Return the (x, y) coordinate for the center point of the cell that contains the specified text.  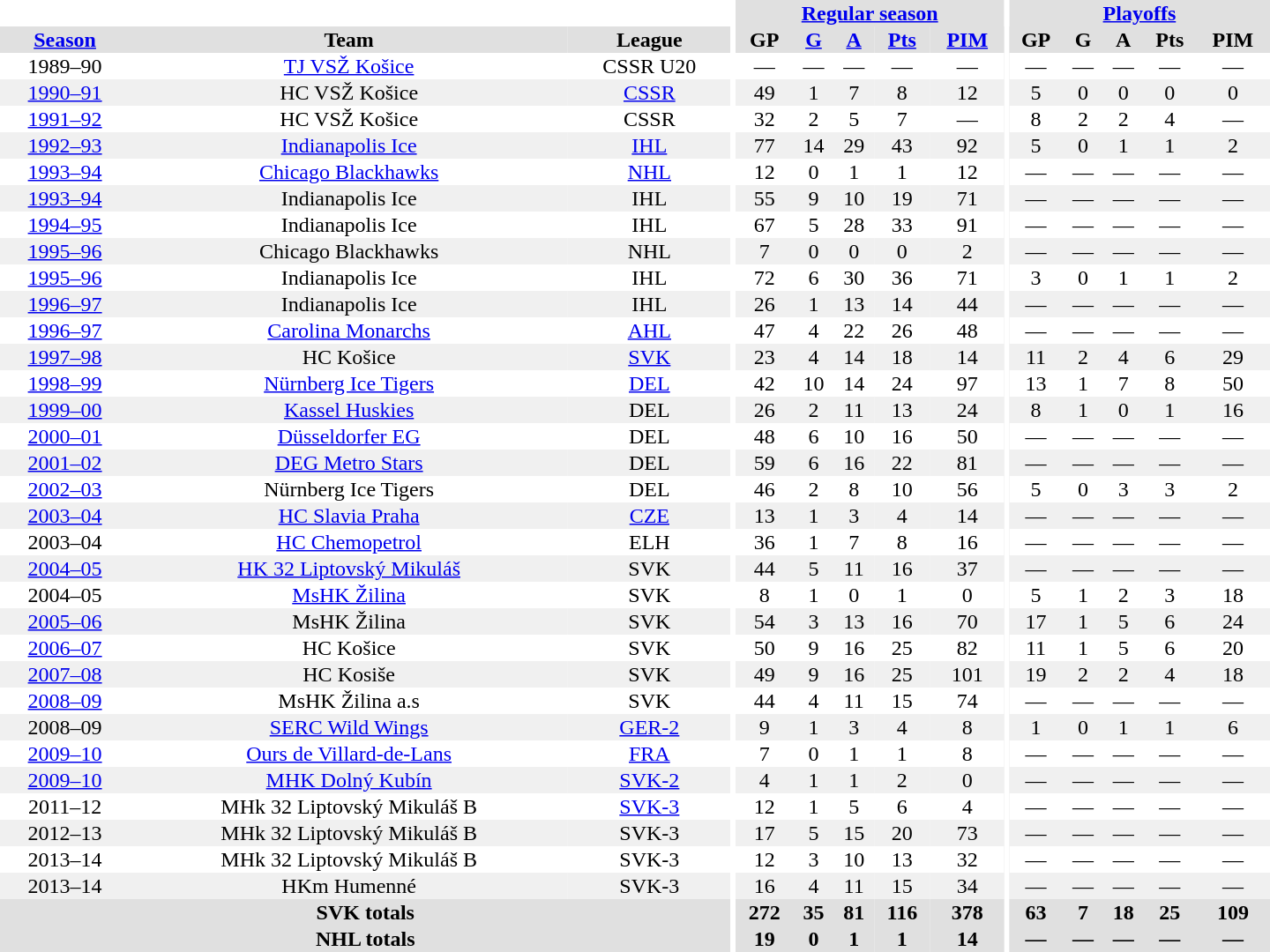
2000–01 (65, 436)
101 (967, 674)
Season (65, 40)
77 (765, 145)
56 (967, 489)
54 (765, 621)
2001–02 (65, 463)
59 (765, 463)
33 (902, 225)
SVK-2 (649, 780)
ELH (649, 542)
2006–07 (65, 648)
1998–99 (65, 383)
Düsseldorfer EG (349, 436)
109 (1233, 912)
FRA (649, 754)
272 (765, 912)
Kassel Huskies (349, 410)
43 (902, 145)
League (649, 40)
55 (765, 198)
2011–12 (65, 807)
Playoffs (1139, 13)
1999–00 (65, 410)
MsHK Žilina a.s (349, 701)
35 (814, 912)
37 (967, 569)
DEG Metro Stars (349, 463)
NHL totals (365, 939)
TJ VSŽ Košice (349, 66)
Carolina Monarchs (349, 331)
2007–08 (65, 674)
CZE (649, 516)
1990–91 (65, 93)
73 (967, 833)
82 (967, 648)
2005–06 (65, 621)
1994–95 (65, 225)
67 (765, 225)
28 (854, 225)
HC Kosiše (349, 674)
1992–93 (65, 145)
70 (967, 621)
92 (967, 145)
116 (902, 912)
91 (967, 225)
HKm Humenné (349, 886)
30 (854, 278)
74 (967, 701)
HC Slavia Praha (349, 516)
1997–98 (65, 357)
Team (349, 40)
97 (967, 383)
HC Chemopetrol (349, 542)
72 (765, 278)
Regular season (870, 13)
SVK totals (365, 912)
46 (765, 489)
HK 32 Liptovský Mikuláš (349, 569)
378 (967, 912)
CSSR U20 (649, 66)
GER-2 (649, 727)
1991–92 (65, 119)
AHL (649, 331)
2002–03 (65, 489)
47 (765, 331)
23 (765, 357)
63 (1035, 912)
Ours de Villard-de-Lans (349, 754)
34 (967, 886)
MHK Dolný Kubín (349, 780)
42 (765, 383)
2012–13 (65, 833)
1989–90 (65, 66)
SERC Wild Wings (349, 727)
